Extract the (X, Y) coordinate from the center of the cell holding the provided text.  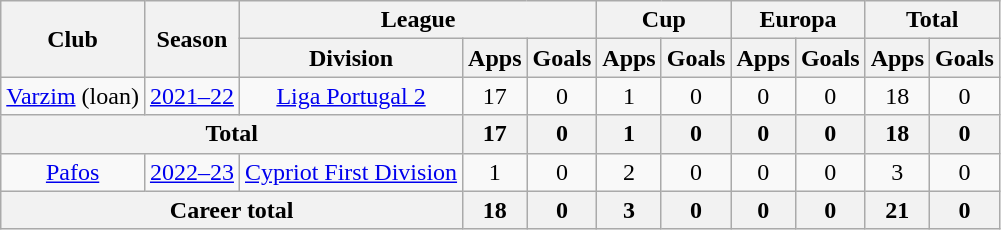
2021–22 (192, 96)
Club (73, 39)
Division (350, 58)
Liga Portugal 2 (350, 96)
21 (897, 210)
Cypriot First Division (350, 172)
Varzim (loan) (73, 96)
Season (192, 39)
Europa (798, 20)
Cup (664, 20)
Career total (232, 210)
Pafos (73, 172)
League (418, 20)
2 (629, 172)
2022–23 (192, 172)
